Return [x, y] of the center of cell containing provided text 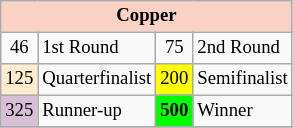
46 [20, 48]
Runner-up [97, 112]
125 [20, 80]
200 [174, 80]
500 [174, 112]
325 [20, 112]
2nd Round [242, 48]
1st Round [97, 48]
Copper [146, 16]
Semifinalist [242, 80]
Quarterfinalist [97, 80]
75 [174, 48]
Winner [242, 112]
